For the text-containing cell, return its midpoint in [X, Y] coordinate format. 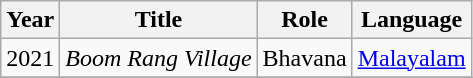
Title [158, 20]
Role [304, 20]
Bhavana [304, 58]
Year [30, 20]
2021 [30, 58]
Language [412, 20]
Malayalam [412, 58]
Boom Rang Village [158, 58]
